Identify which cell holds the provided text, then report its [x, y] central coordinate. 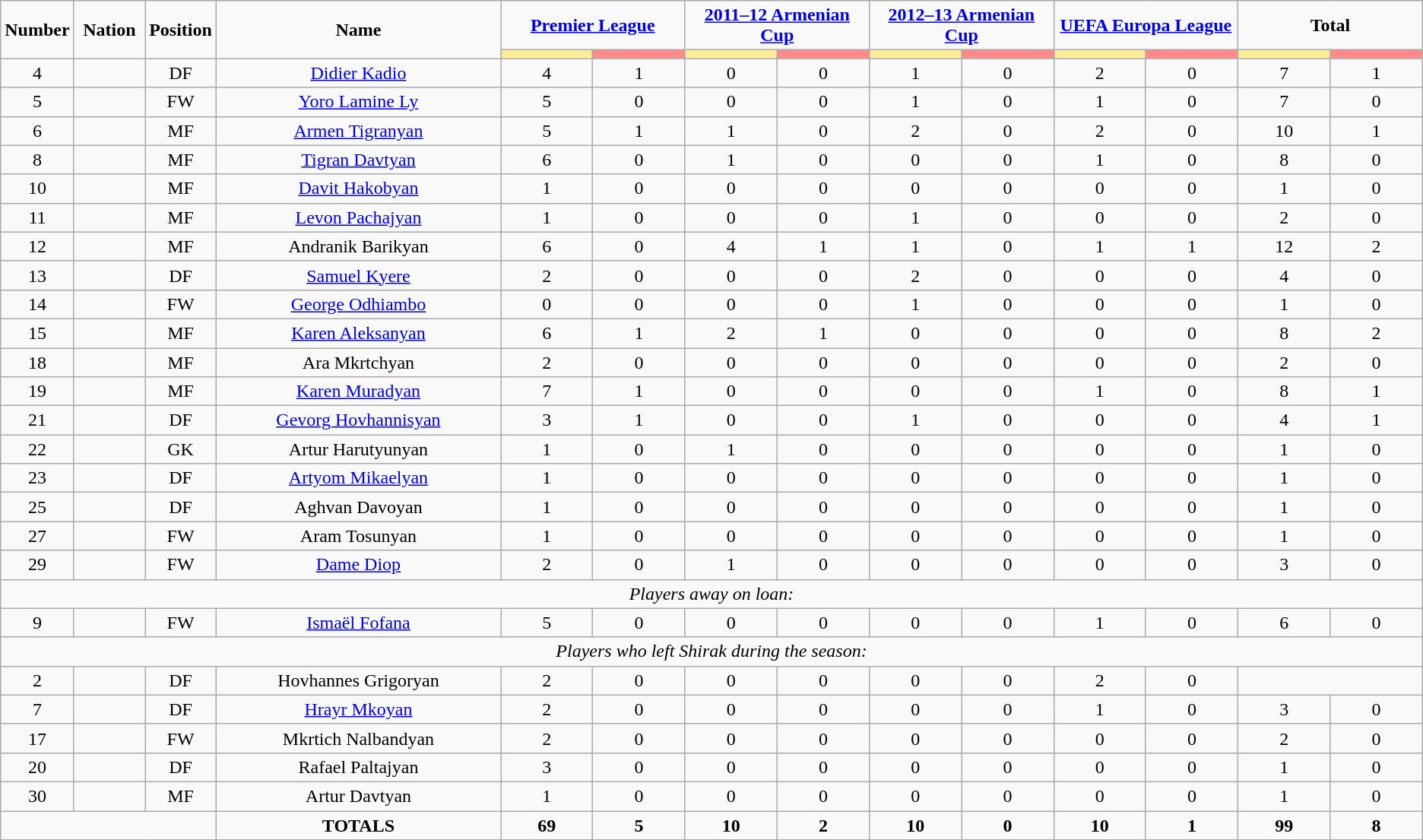
Davit Hakobyan [358, 189]
Didier Kadio [358, 73]
Karen Muradyan [358, 391]
69 [546, 825]
29 [37, 565]
Armen Tigranyan [358, 131]
George Odhiambo [358, 304]
TOTALS [358, 825]
9 [37, 623]
Hovhannes Grigoryan [358, 680]
Karen Aleksanyan [358, 333]
21 [37, 420]
Dame Diop [358, 565]
Total [1330, 26]
Ismaël Fofana [358, 623]
Premier League [593, 26]
23 [37, 478]
Number [37, 30]
99 [1285, 825]
Gevorg Hovhannisyan [358, 420]
UEFA Europa League [1146, 26]
2012–13 Armenian Cup [962, 26]
Ara Mkrtchyan [358, 363]
Players away on loan: [711, 594]
30 [37, 796]
27 [37, 536]
Hrayr Mkoyan [358, 709]
Mkrtich Nalbandyan [358, 738]
2011–12 Armenian Cup [777, 26]
15 [37, 333]
GK [181, 449]
Samuel Kyere [358, 275]
22 [37, 449]
Artyom Mikaelyan [358, 478]
13 [37, 275]
19 [37, 391]
Andranik Barikyan [358, 246]
Position [181, 30]
Rafael Paltajyan [358, 767]
20 [37, 767]
18 [37, 363]
Aram Tosunyan [358, 536]
Nation [109, 30]
14 [37, 304]
25 [37, 507]
Levon Pachajyan [358, 217]
Artur Harutyunyan [358, 449]
Aghvan Davoyan [358, 507]
11 [37, 217]
Players who left Shirak during the season: [711, 651]
Artur Davtyan [358, 796]
17 [37, 738]
Yoro Lamine Ly [358, 102]
Tigran Davtyan [358, 160]
Name [358, 30]
